Extract the (x, y) coordinate from the center of the cell holding the provided text.  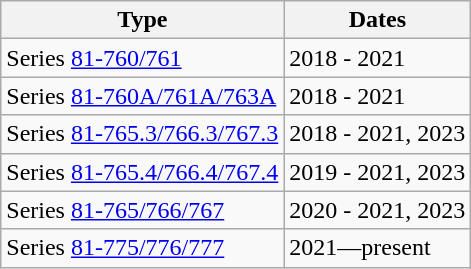
2021—present (378, 248)
2020 - 2021, 2023 (378, 210)
2019 - 2021, 2023 (378, 172)
Series 81-760/761 (142, 58)
Dates (378, 20)
Series 81-775/776/777 (142, 248)
Series 81-760А/761А/763А (142, 96)
Type (142, 20)
Series 81-765.3/766.3/767.3 (142, 134)
Series 81-765.4/766.4/767.4 (142, 172)
2018 - 2021, 2023 (378, 134)
Series 81-765/766/767 (142, 210)
